Scan for the cell matching the given text and deliver its [x, y] coordinate at center. 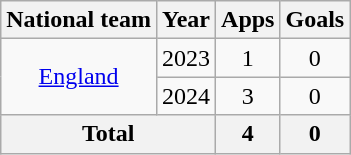
2023 [186, 58]
2024 [186, 96]
4 [248, 134]
Apps [248, 20]
Goals [315, 20]
Year [186, 20]
3 [248, 96]
1 [248, 58]
England [79, 77]
Total [108, 134]
National team [79, 20]
